Scan for the cell matching the given text and deliver its [x, y] coordinate at center. 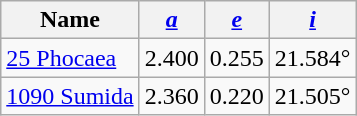
Name [70, 20]
0.255 [236, 58]
21.584° [312, 58]
i [312, 20]
1090 Sumida [70, 96]
2.360 [172, 96]
25 Phocaea [70, 58]
e [236, 20]
2.400 [172, 58]
a [172, 20]
0.220 [236, 96]
21.505° [312, 96]
